For the text-containing cell, return its midpoint in (x, y) coordinate format. 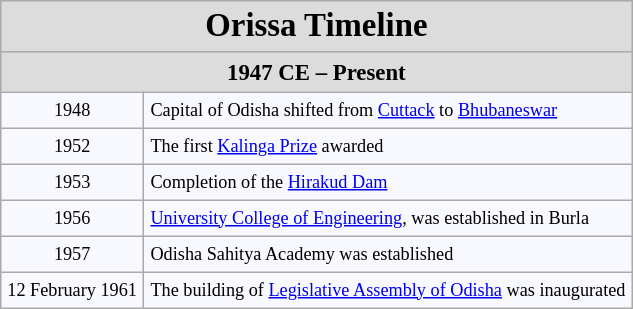
Orissa Timeline (317, 26)
Completion of the Hirakud Dam (388, 182)
Odisha Sahitya Academy was established (388, 254)
1947 CE – Present (317, 71)
University College of Engineering, was established in Burla (388, 218)
1953 (72, 182)
The first Kalinga Prize awarded (388, 146)
1956 (72, 218)
The building of Legislative Assembly of Odisha was inaugurated (388, 290)
1957 (72, 254)
12 February 1961 (72, 290)
1952 (72, 146)
1948 (72, 110)
Capital of Odisha shifted from Cuttack to Bhubaneswar (388, 110)
